Identify which cell holds the provided text, then report its [x, y] central coordinate. 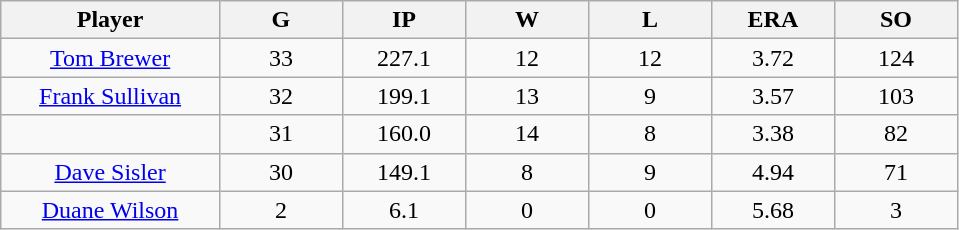
L [650, 20]
Dave Sisler [110, 172]
W [526, 20]
ERA [772, 20]
2 [280, 210]
30 [280, 172]
6.1 [404, 210]
4.94 [772, 172]
13 [526, 96]
3.72 [772, 58]
103 [896, 96]
IP [404, 20]
71 [896, 172]
SO [896, 20]
3.57 [772, 96]
82 [896, 134]
Frank Sullivan [110, 96]
Player [110, 20]
31 [280, 134]
Duane Wilson [110, 210]
Tom Brewer [110, 58]
124 [896, 58]
160.0 [404, 134]
33 [280, 58]
5.68 [772, 210]
G [280, 20]
149.1 [404, 172]
227.1 [404, 58]
14 [526, 134]
3 [896, 210]
199.1 [404, 96]
3.38 [772, 134]
32 [280, 96]
